Find where the given text appears and provide that cell's center as (X, Y) coordinate. 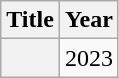
Year (88, 20)
2023 (88, 58)
Title (30, 20)
